Provide the [X, Y] coordinate of the cell's center where the given text is located.  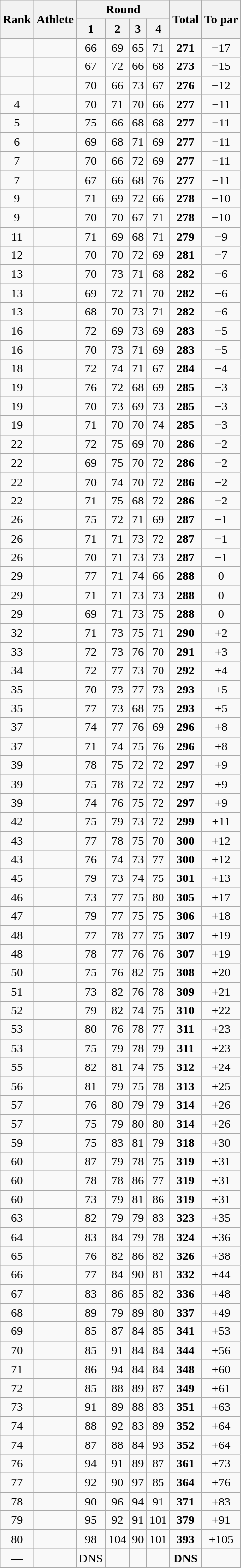
351 [186, 1407]
34 [17, 671]
+63 [221, 1407]
349 [186, 1388]
332 [186, 1275]
310 [186, 1010]
308 [186, 973]
2 [117, 29]
18 [17, 369]
96 [117, 1502]
+83 [221, 1502]
+21 [221, 992]
+49 [221, 1313]
−17 [221, 48]
+22 [221, 1010]
348 [186, 1369]
104 [117, 1539]
312 [186, 1067]
6 [17, 142]
276 [186, 85]
5 [17, 123]
+61 [221, 1388]
301 [186, 878]
97 [138, 1483]
63 [17, 1218]
+25 [221, 1086]
313 [186, 1086]
292 [186, 671]
−12 [221, 85]
306 [186, 916]
+35 [221, 1218]
33 [17, 652]
284 [186, 369]
+30 [221, 1142]
+2 [221, 633]
95 [91, 1520]
279 [186, 237]
+38 [221, 1256]
+11 [221, 821]
3 [138, 29]
290 [186, 633]
— [17, 1558]
Total [186, 19]
12 [17, 255]
+48 [221, 1294]
318 [186, 1142]
299 [186, 821]
281 [186, 255]
273 [186, 66]
+17 [221, 897]
+24 [221, 1067]
+91 [221, 1520]
Round [123, 10]
1 [91, 29]
+56 [221, 1350]
+3 [221, 652]
291 [186, 652]
59 [17, 1142]
393 [186, 1539]
50 [17, 973]
361 [186, 1464]
64 [17, 1237]
+4 [221, 671]
326 [186, 1256]
51 [17, 992]
323 [186, 1218]
55 [17, 1067]
Athlete [55, 19]
+44 [221, 1275]
To par [221, 19]
364 [186, 1483]
47 [17, 916]
305 [186, 897]
+60 [221, 1369]
52 [17, 1010]
337 [186, 1313]
344 [186, 1350]
+36 [221, 1237]
+73 [221, 1464]
−9 [221, 237]
−15 [221, 66]
32 [17, 633]
371 [186, 1502]
−7 [221, 255]
341 [186, 1331]
+18 [221, 916]
11 [17, 237]
379 [186, 1520]
324 [186, 1237]
98 [91, 1539]
+76 [221, 1483]
93 [158, 1445]
42 [17, 821]
45 [17, 878]
+13 [221, 878]
336 [186, 1294]
+53 [221, 1331]
56 [17, 1086]
309 [186, 992]
−4 [221, 369]
+20 [221, 973]
+105 [221, 1539]
46 [17, 897]
271 [186, 48]
Rank [17, 19]
